Determine the (X, Y) coordinate at the center of the cell enclosing the given text.  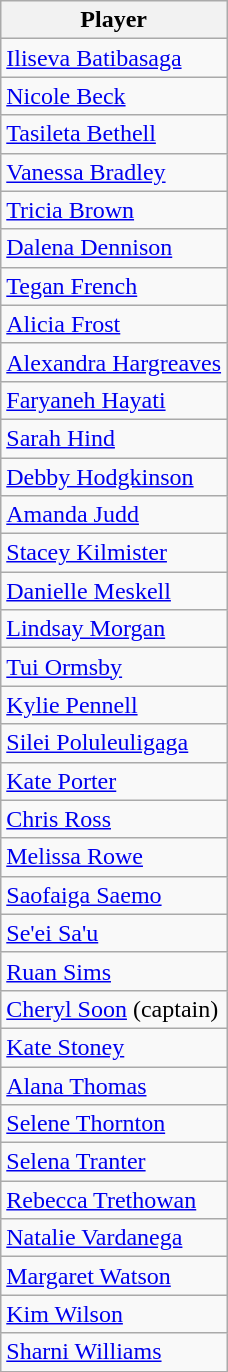
Silei Poluleuligaga (114, 743)
Vanessa Bradley (114, 172)
Ruan Sims (114, 971)
Nicole Beck (114, 96)
Saofaiga Saemo (114, 895)
Tui Ormsby (114, 667)
Stacey Kilmister (114, 553)
Rebecca Trethowan (114, 1200)
Sarah Hind (114, 438)
Melissa Rowe (114, 857)
Dalena Dennison (114, 248)
Alexandra Hargreaves (114, 362)
Tegan French (114, 286)
Cheryl Soon (captain) (114, 1009)
Chris Ross (114, 819)
Debby Hodgkinson (114, 477)
Amanda Judd (114, 515)
Iliseva Batibasaga (114, 58)
Alana Thomas (114, 1085)
Tasileta Bethell (114, 134)
Faryaneh Hayati (114, 400)
Kate Stoney (114, 1047)
Sharni Williams (114, 1352)
Kate Porter (114, 781)
Lindsay Morgan (114, 629)
Selena Tranter (114, 1162)
Se'ei Sa'u (114, 933)
Kim Wilson (114, 1314)
Alicia Frost (114, 324)
Danielle Meskell (114, 591)
Player (114, 20)
Tricia Brown (114, 210)
Margaret Watson (114, 1276)
Selene Thornton (114, 1124)
Natalie Vardanega (114, 1238)
Kylie Pennell (114, 705)
